Scan for the cell matching the given text and deliver its (x, y) coordinate at center. 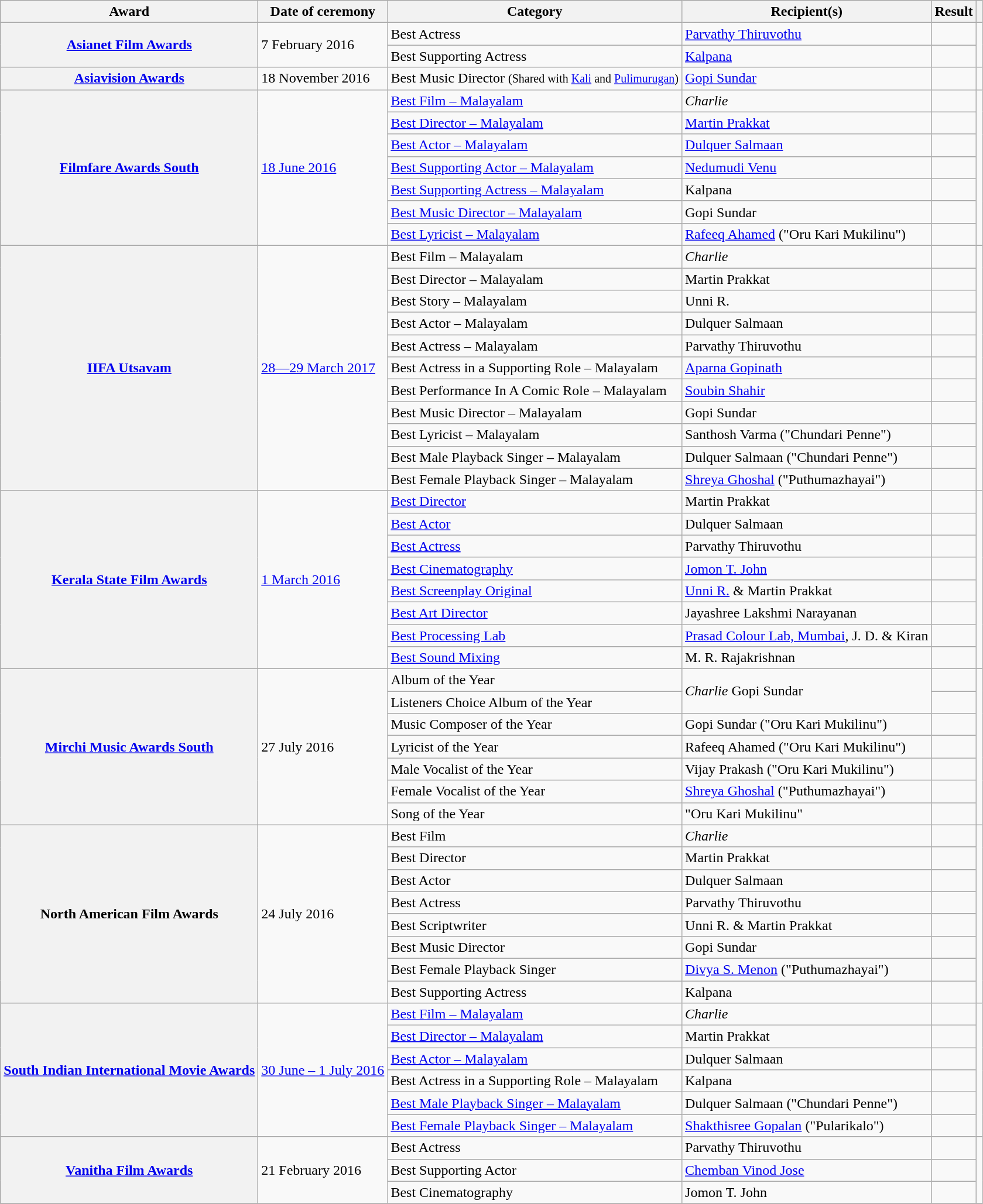
Female Vocalist of the Year (535, 791)
Best Scriptwriter (535, 925)
Vijay Prakash ("Oru Kari Mukilinu") (807, 769)
Shakthisree Gopalan ("Pularikalo") (807, 1126)
"Oru Kari Mukilinu" (807, 814)
Music Composer of the Year (535, 725)
Lyricist of the Year (535, 747)
Best Sound Mixing (535, 658)
Best Actress – Malayalam (535, 346)
1 March 2016 (323, 579)
Best Art Director (535, 613)
Best Screenplay Original (535, 591)
21 February 2016 (323, 1170)
Award (129, 12)
Unni R. (807, 301)
Best Music Director (Shared with Kali and Pulimurugan) (535, 78)
Jayashree Lakshmi Narayanan (807, 613)
Male Vocalist of the Year (535, 769)
Asiavision Awards (129, 78)
Vanitha Film Awards (129, 1170)
Result (954, 12)
Mirchi Music Awards South (129, 747)
Best Performance In A Comic Role – Malayalam (535, 390)
28—29 March 2017 (323, 368)
Best Supporting Actor (535, 1170)
Prasad Colour Lab, Mumbai, J. D. & Kiran (807, 635)
Best Film (535, 836)
Gopi Sundar ("Oru Kari Mukilinu") (807, 725)
30 June – 1 July 2016 (323, 1070)
Asianet Film Awards (129, 45)
27 July 2016 (323, 747)
Best Processing Lab (535, 635)
IIFA Utsavam (129, 368)
Charlie Gopi Sundar (807, 691)
Best Supporting Actress – Malayalam (535, 190)
South Indian International Movie Awards (129, 1070)
18 November 2016 (323, 78)
Soubin Shahir (807, 390)
Album of the Year (535, 680)
Category (535, 12)
Best Supporting Actor – Malayalam (535, 167)
Nedumudi Venu (807, 167)
Divya S. Menon ("Puthumazhayai") (807, 969)
Best Music Director (535, 947)
Best Female Playback Singer (535, 969)
Recipient(s) (807, 12)
North American Film Awards (129, 914)
Date of ceremony (323, 12)
Listeners Choice Album of the Year (535, 702)
Santhosh Varma ("Chundari Penne") (807, 435)
Filmfare Awards South (129, 167)
Chemban Vinod Jose (807, 1170)
Best Story – Malayalam (535, 301)
Kerala State Film Awards (129, 579)
Aparna Gopinath (807, 368)
18 June 2016 (323, 167)
Song of the Year (535, 814)
7 February 2016 (323, 45)
24 July 2016 (323, 914)
M. R. Rajakrishnan (807, 658)
